Pinpoint the cell where the given text exists, returning its [X, Y] midpoint coordinate. 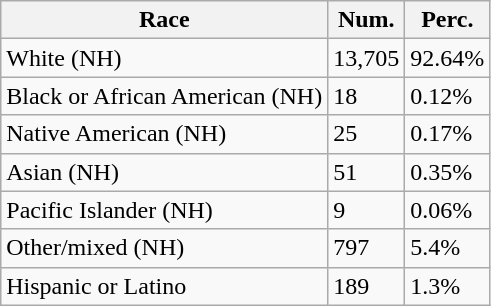
5.4% [448, 248]
Other/mixed (NH) [164, 248]
797 [366, 248]
51 [366, 172]
25 [366, 134]
Perc. [448, 20]
Hispanic or Latino [164, 286]
Native American (NH) [164, 134]
1.3% [448, 286]
0.06% [448, 210]
Num. [366, 20]
18 [366, 96]
Asian (NH) [164, 172]
Race [164, 20]
13,705 [366, 58]
White (NH) [164, 58]
0.35% [448, 172]
9 [366, 210]
0.12% [448, 96]
Pacific Islander (NH) [164, 210]
0.17% [448, 134]
189 [366, 286]
Black or African American (NH) [164, 96]
92.64% [448, 58]
